Locate the cell with the specified text and output its [x, y] center coordinate. 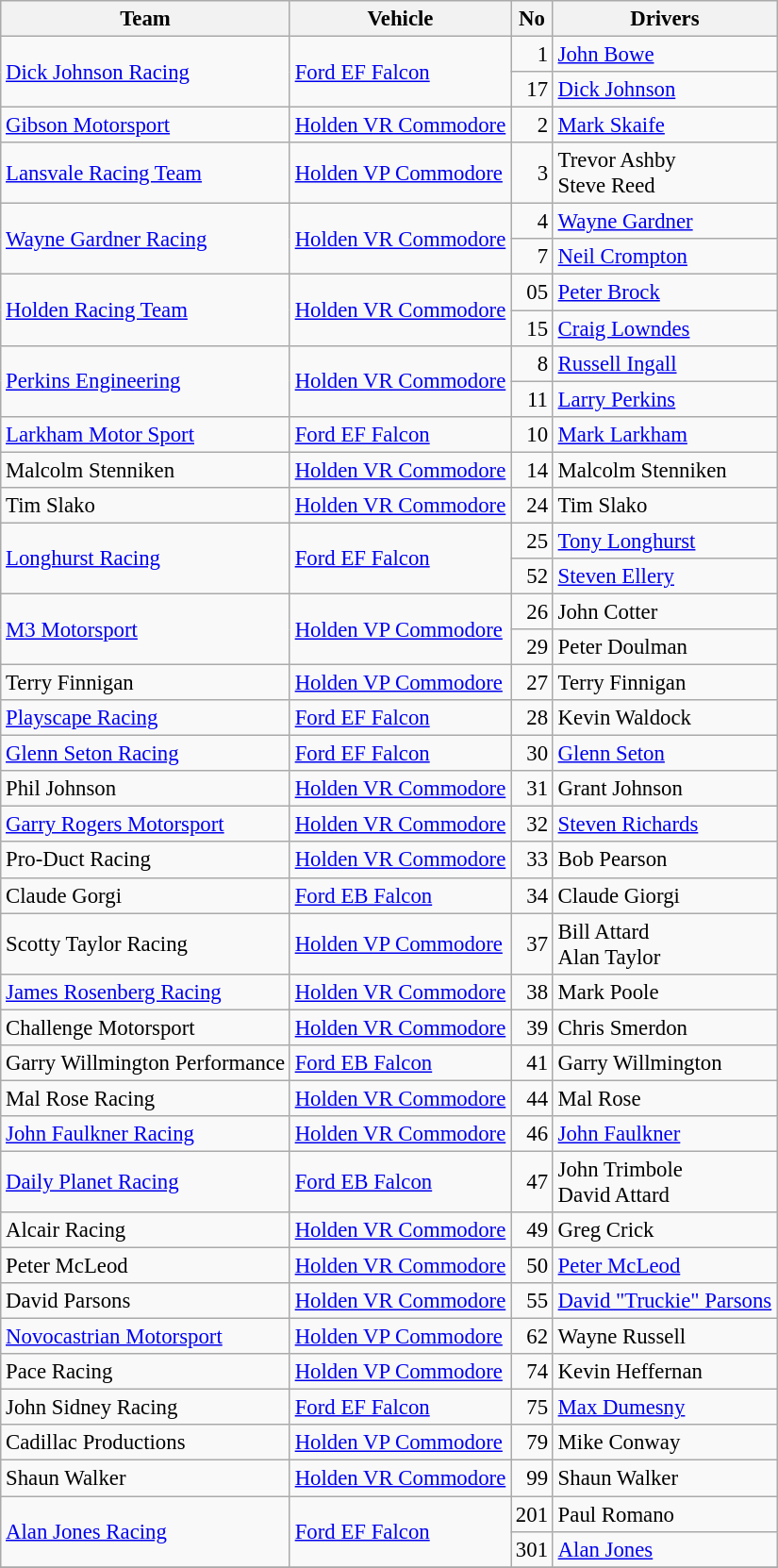
James Rosenberg Racing [145, 992]
14 [532, 470]
John Faulkner [664, 1134]
Trevor Ashby Steve Reed [664, 174]
Pace Racing [145, 1372]
Mark Larkham [664, 434]
Alcair Racing [145, 1230]
Gibson Motorsport [145, 125]
Peter Doulman [664, 647]
Scotty Taylor Racing [145, 943]
Drivers [664, 19]
46 [532, 1134]
Bill Attard Alan Taylor [664, 943]
52 [532, 576]
7 [532, 258]
Daily Planet Racing [145, 1181]
79 [532, 1443]
John Bowe [664, 55]
50 [532, 1266]
31 [532, 789]
David "Truckie" Parsons [664, 1301]
47 [532, 1181]
26 [532, 611]
Wayne Russell [664, 1337]
4 [532, 222]
Garry Rogers Motorsport [145, 825]
Cadillac Productions [145, 1443]
Alan Jones [664, 1549]
62 [532, 1337]
Tony Longhurst [664, 541]
29 [532, 647]
Wayne Gardner Racing [145, 240]
John Sidney Racing [145, 1408]
Craig Lowndes [664, 328]
Neil Crompton [664, 258]
John Cotter [664, 611]
10 [532, 434]
Kevin Heffernan [664, 1372]
Mike Conway [664, 1443]
Chris Smerdon [664, 1027]
15 [532, 328]
Steven Ellery [664, 576]
34 [532, 895]
Mark Poole [664, 992]
Longhurst Racing [145, 559]
John Trimbole David Attard [664, 1181]
Mark Skaife [664, 125]
Team [145, 19]
Glenn Seton [664, 754]
Claude Giorgi [664, 895]
39 [532, 1027]
41 [532, 1063]
74 [532, 1372]
99 [532, 1478]
3 [532, 174]
Phil Johnson [145, 789]
1 [532, 55]
Larry Perkins [664, 399]
Challenge Motorsport [145, 1027]
Perkins Engineering [145, 381]
Alan Jones Racing [145, 1532]
David Parsons [145, 1301]
17 [532, 90]
11 [532, 399]
Kevin Waldock [664, 718]
55 [532, 1301]
38 [532, 992]
28 [532, 718]
Peter Brock [664, 292]
Glenn Seton Racing [145, 754]
Max Dumesny [664, 1408]
37 [532, 943]
Playscape Racing [145, 718]
Steven Richards [664, 825]
2 [532, 125]
John Faulkner Racing [145, 1134]
Larkham Motor Sport [145, 434]
Holden Racing Team [145, 309]
Bob Pearson [664, 860]
Novocastrian Motorsport [145, 1337]
27 [532, 683]
49 [532, 1230]
30 [532, 754]
201 [532, 1514]
M3 Motorsport [145, 628]
Garry Willmington Performance [145, 1063]
Grant Johnson [664, 789]
Paul Romano [664, 1514]
Claude Gorgi [145, 895]
25 [532, 541]
301 [532, 1549]
Pro-Duct Racing [145, 860]
Dick Johnson [664, 90]
75 [532, 1408]
Mal Rose [664, 1098]
Mal Rose Racing [145, 1098]
Garry Willmington [664, 1063]
05 [532, 292]
Wayne Gardner [664, 222]
44 [532, 1098]
Russell Ingall [664, 363]
32 [532, 825]
Dick Johnson Racing [145, 72]
Vehicle [400, 19]
24 [532, 506]
Lansvale Racing Team [145, 174]
33 [532, 860]
No [532, 19]
8 [532, 363]
Greg Crick [664, 1230]
